Extract the [x, y] coordinate from the center of the cell holding the provided text.  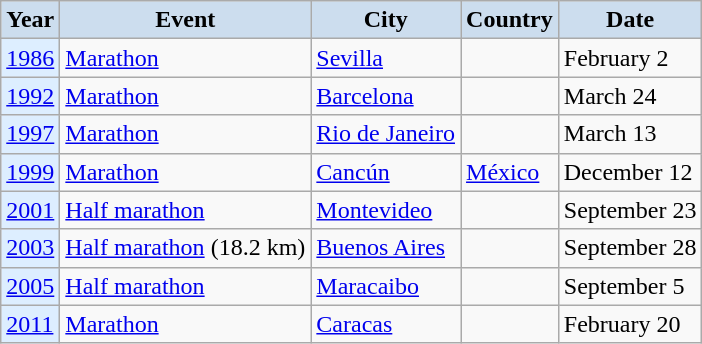
Barcelona [386, 96]
Buenos Aires [386, 248]
1997 [30, 134]
1986 [30, 58]
Event [186, 20]
March 24 [630, 96]
2001 [30, 210]
Rio de Janeiro [386, 134]
Date [630, 20]
February 20 [630, 324]
2005 [30, 286]
1999 [30, 172]
Year [30, 20]
City [386, 20]
Maracaibo [386, 286]
February 2 [630, 58]
Caracas [386, 324]
September 28 [630, 248]
2003 [30, 248]
December 12 [630, 172]
Sevilla [386, 58]
1992 [30, 96]
September 5 [630, 286]
Country [510, 20]
March 13 [630, 134]
Montevideo [386, 210]
2011 [30, 324]
México [510, 172]
Cancún [386, 172]
Half marathon (18.2 km) [186, 248]
September 23 [630, 210]
